Provide the [x, y] coordinate of the cell's center where the given text is located.  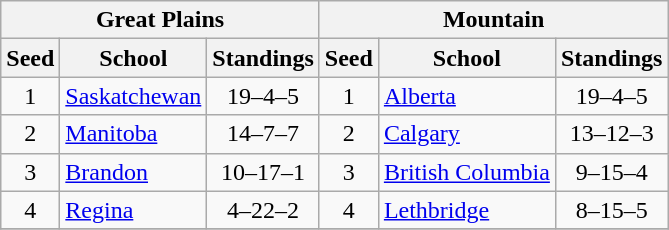
British Columbia [466, 172]
4–22–2 [263, 210]
14–7–7 [263, 134]
Alberta [466, 96]
Calgary [466, 134]
13–12–3 [611, 134]
Saskatchewan [134, 96]
Manitoba [134, 134]
Great Plains [160, 20]
9–15–4 [611, 172]
Regina [134, 210]
Lethbridge [466, 210]
Mountain [494, 20]
10–17–1 [263, 172]
8–15–5 [611, 210]
Brandon [134, 172]
